Find where the given text appears and provide that cell's center as (x, y) coordinate. 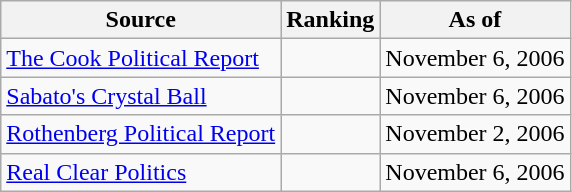
Sabato's Crystal Ball (141, 96)
Source (141, 20)
Ranking (330, 20)
The Cook Political Report (141, 58)
November 2, 2006 (475, 134)
As of (475, 20)
Real Clear Politics (141, 172)
Rothenberg Political Report (141, 134)
